Output the [X, Y] coordinate of the center of the cell containing the given text.  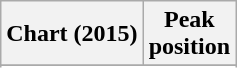
Peakposition [189, 34]
Chart (2015) [72, 34]
